Locate the cell with the specified text and output its [X, Y] center coordinate. 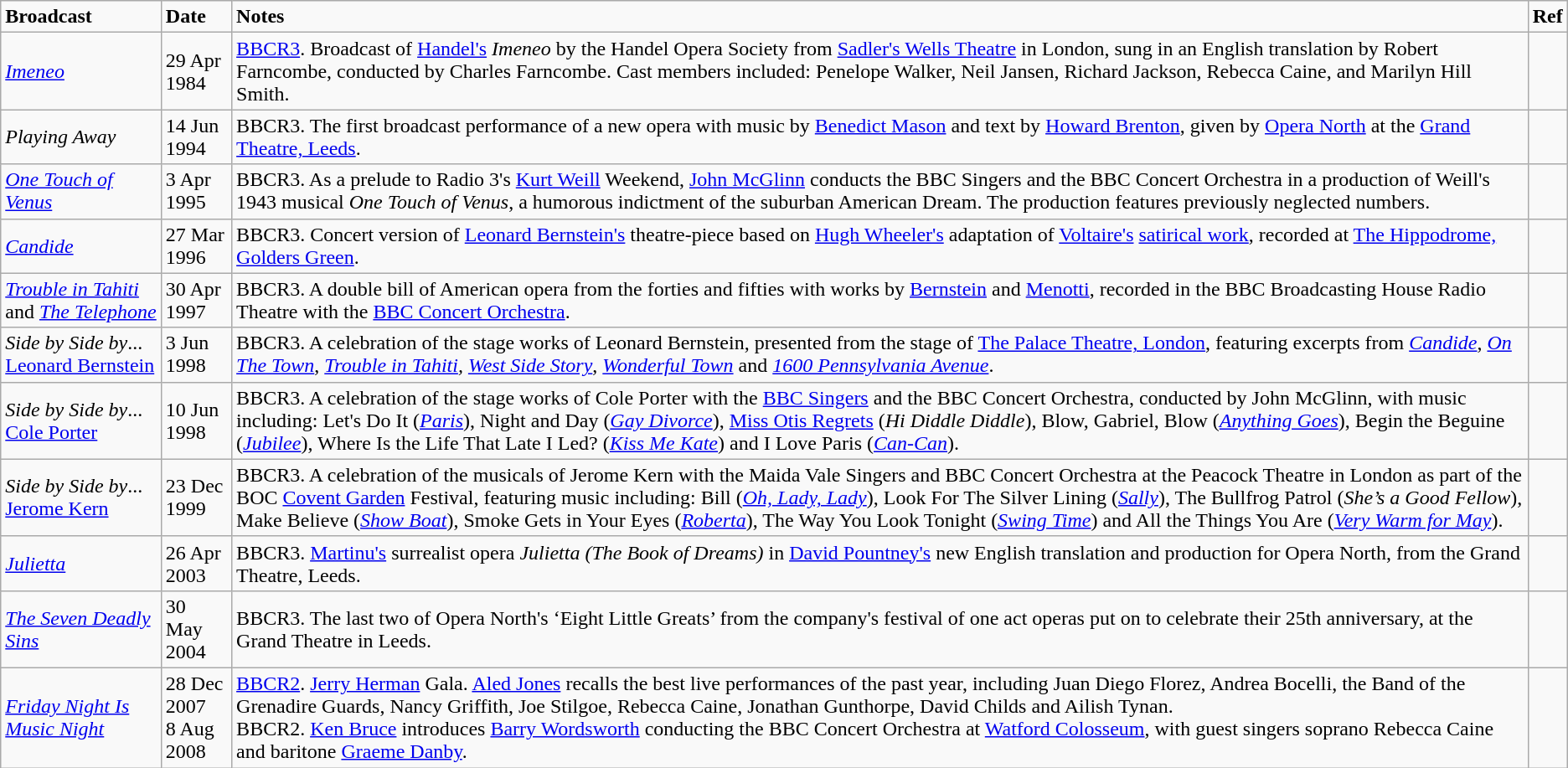
10 Jun 1998 [196, 420]
One Touch of Venus [81, 191]
Ref [1548, 17]
Side by Side by... Leonard Bernstein [81, 355]
Side by Side by... Cole Porter [81, 420]
Friday Night Is Music Night [81, 717]
30 Apr 1997 [196, 300]
Trouble in Tahiti and The Telephone [81, 300]
Date [196, 17]
Side by Side by... Jerome Kern [81, 497]
Notes [880, 17]
26 Apr 2003 [196, 563]
3 Jun 1998 [196, 355]
27 Mar 1996 [196, 246]
Julietta [81, 563]
Candide [81, 246]
14 Jun 1994 [196, 137]
30 May 2004 [196, 629]
Broadcast [81, 17]
The Seven Deadly Sins [81, 629]
3 Apr 1995 [196, 191]
29 Apr 1984 [196, 71]
Imeneo [81, 71]
Playing Away [81, 137]
23 Dec 1999 [196, 497]
28 Dec 20078 Aug 2008 [196, 717]
